Search for the cell housing the specified text and yield its (x, y) center coordinate. 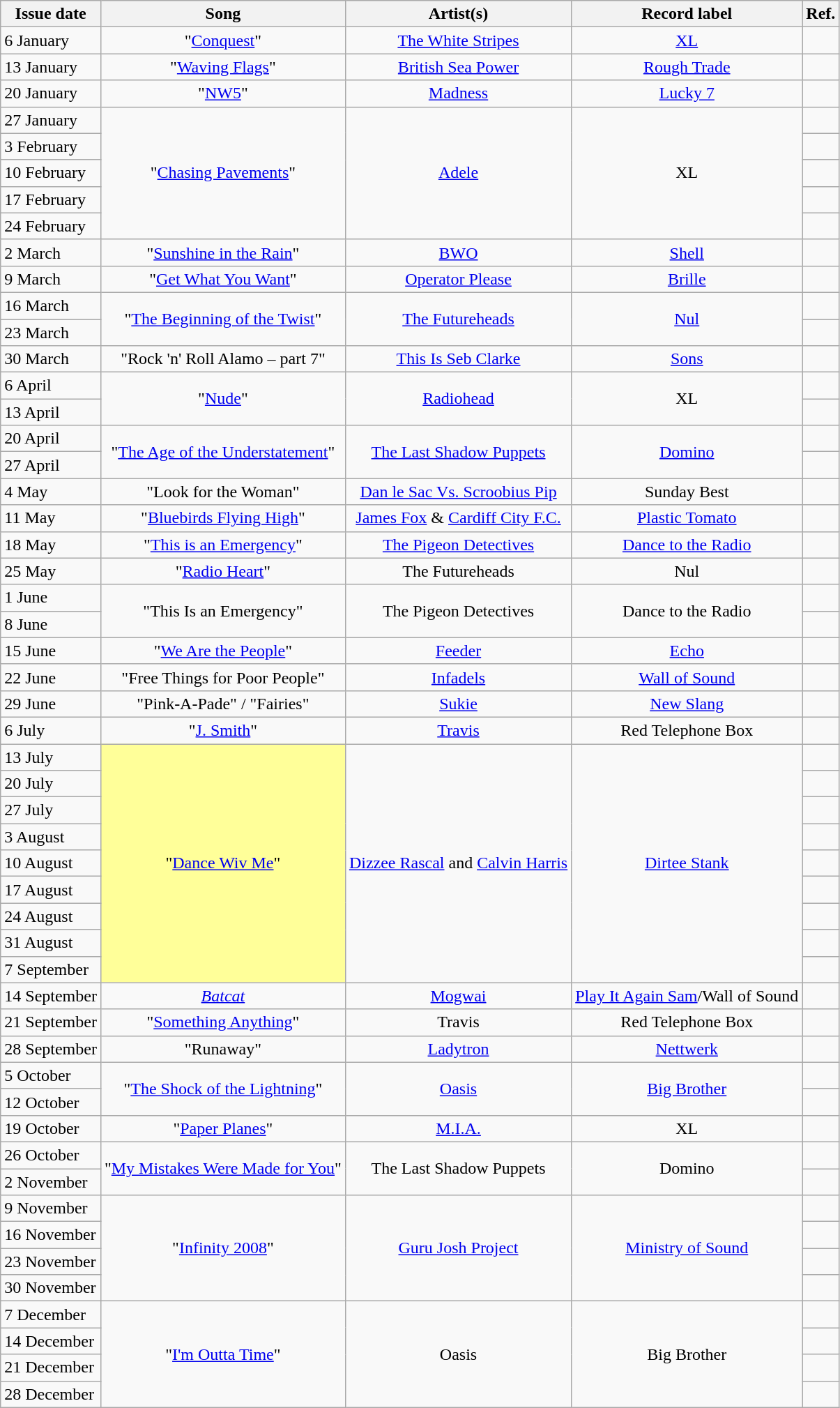
Operator Please (458, 279)
"Sunshine in the Rain" (223, 252)
"This is an Emergency" (223, 545)
Ministry of Sound (687, 1248)
4 May (51, 492)
16 March (51, 305)
Wall of Sound (687, 677)
"Something Anything" (223, 1022)
14 December (51, 1341)
Sons (687, 359)
21 September (51, 1022)
9 March (51, 279)
"The Shock of the Lightning" (223, 1089)
"Get What You Want" (223, 279)
Dirtee Stank (687, 863)
15 June (51, 651)
Nettwerk (687, 1049)
29 June (51, 704)
9 November (51, 1209)
Sukie (458, 704)
"This Is an Emergency" (223, 611)
21 December (51, 1368)
26 October (51, 1155)
"Infinity 2008" (223, 1248)
Brille (687, 279)
27 January (51, 120)
Play It Again Sam/Wall of Sound (687, 996)
22 June (51, 677)
17 February (51, 199)
Ref. (821, 14)
Record label (687, 14)
Song (223, 14)
James Fox & Cardiff City F.C. (458, 518)
18 May (51, 545)
Guru Josh Project (458, 1248)
New Slang (687, 704)
12 October (51, 1102)
19 October (51, 1128)
"Rock 'n' Roll Alamo – part 7" (223, 359)
"My Mistakes Were Made for You" (223, 1168)
"Conquest" (223, 40)
Mogwai (458, 996)
24 February (51, 226)
"Look for the Woman" (223, 492)
10 August (51, 863)
"Bluebirds Flying High" (223, 518)
British Sea Power (458, 67)
"NW5" (223, 93)
BWO (458, 252)
Dan le Sac Vs. Scroobius Pip (458, 492)
16 November (51, 1235)
"Paper Planes" (223, 1128)
14 September (51, 996)
"Radio Heart" (223, 571)
Feeder (458, 651)
Sunday Best (687, 492)
5 October (51, 1075)
7 September (51, 969)
"I'm Outta Time" (223, 1354)
17 August (51, 890)
27 July (51, 810)
30 November (51, 1288)
"Runaway" (223, 1049)
30 March (51, 359)
31 August (51, 943)
"Nude" (223, 399)
6 July (51, 730)
20 July (51, 784)
6 April (51, 386)
28 December (51, 1394)
"The Age of the Understatement" (223, 452)
24 August (51, 916)
Adele (458, 173)
M.I.A. (458, 1128)
25 May (51, 571)
"We Are the People" (223, 651)
"Dance Wiv Me" (223, 863)
"J. Smith" (223, 730)
Batcat (223, 996)
Ladytron (458, 1049)
3 February (51, 146)
13 July (51, 757)
Rough Trade (687, 67)
23 November (51, 1262)
This Is Seb Clarke (458, 359)
2 March (51, 252)
Madness (458, 93)
2 November (51, 1182)
"The Beginning of the Twist" (223, 319)
Radiohead (458, 399)
Infadels (458, 677)
28 September (51, 1049)
27 April (51, 465)
Issue date (51, 14)
20 January (51, 93)
"Pink-A-Pade" / "Fairies" (223, 704)
Echo (687, 651)
20 April (51, 439)
"Free Things for Poor People" (223, 677)
Artist(s) (458, 14)
6 January (51, 40)
8 June (51, 624)
Shell (687, 252)
13 January (51, 67)
10 February (51, 173)
1 June (51, 598)
7 December (51, 1315)
Plastic Tomato (687, 518)
Dizzee Rascal and Calvin Harris (458, 863)
3 August (51, 837)
"Chasing Pavements" (223, 173)
23 March (51, 333)
11 May (51, 518)
"Waving Flags" (223, 67)
The White Stripes (458, 40)
13 April (51, 412)
Lucky 7 (687, 93)
